Output the (x, y) coordinate of the center of the cell containing the given text.  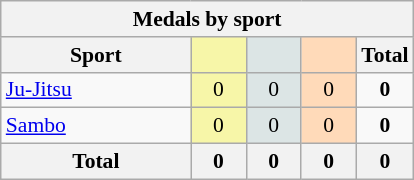
Medals by sport (208, 19)
Ju-Jitsu (96, 90)
Sambo (96, 126)
Sport (96, 55)
